Return [x, y] of the center of cell containing provided text 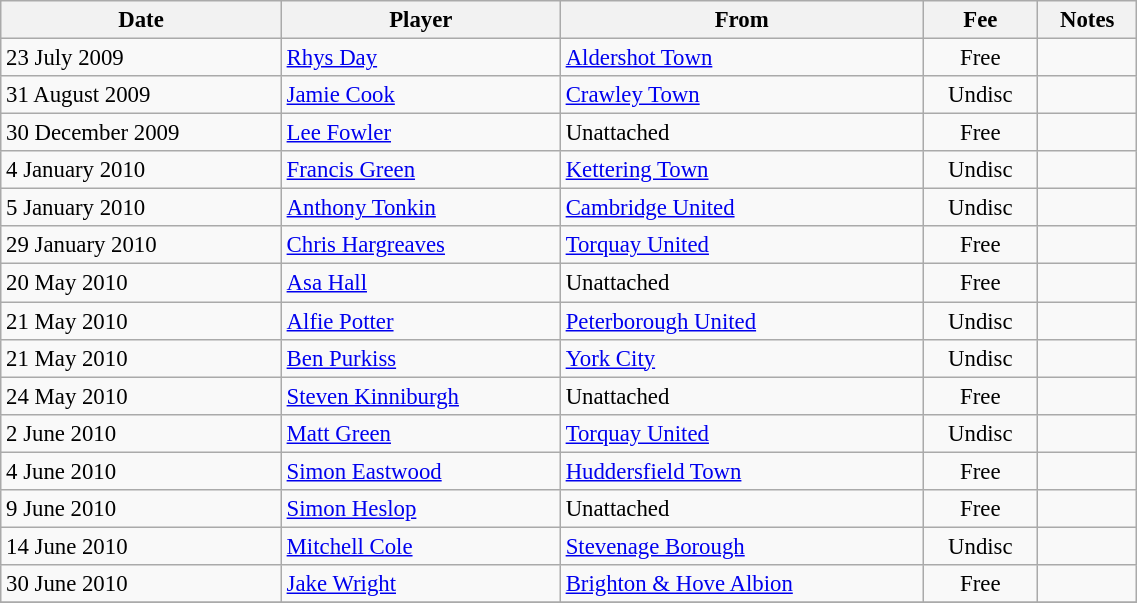
Aldershot Town [742, 58]
Chris Hargreaves [420, 245]
Huddersfield Town [742, 471]
24 May 2010 [142, 396]
From [742, 20]
31 August 2009 [142, 95]
Ben Purkiss [420, 358]
Lee Fowler [420, 133]
Notes [1088, 20]
29 January 2010 [142, 245]
Simon Heslop [420, 509]
Mitchell Cole [420, 546]
Rhys Day [420, 58]
Fee [980, 20]
Asa Hall [420, 283]
Brighton & Hove Albion [742, 584]
5 January 2010 [142, 208]
30 December 2009 [142, 133]
23 July 2009 [142, 58]
Francis Green [420, 170]
4 January 2010 [142, 170]
York City [742, 358]
Cambridge United [742, 208]
Kettering Town [742, 170]
14 June 2010 [142, 546]
Simon Eastwood [420, 471]
2 June 2010 [142, 433]
Stevenage Borough [742, 546]
Jamie Cook [420, 95]
Steven Kinniburgh [420, 396]
Player [420, 20]
Crawley Town [742, 95]
Date [142, 20]
Alfie Potter [420, 321]
Anthony Tonkin [420, 208]
Peterborough United [742, 321]
Matt Green [420, 433]
9 June 2010 [142, 509]
30 June 2010 [142, 584]
20 May 2010 [142, 283]
4 June 2010 [142, 471]
Jake Wright [420, 584]
